Locate the cell with the specified text and output its (X, Y) center coordinate. 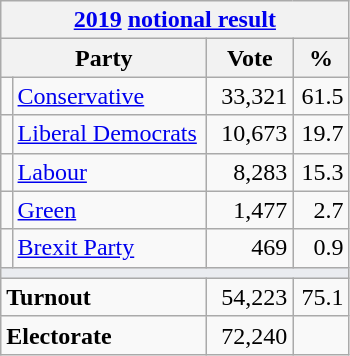
33,321 (250, 96)
8,283 (250, 172)
2019 notional result (175, 20)
Brexit Party (110, 248)
15.3 (321, 172)
Turnout (104, 297)
19.7 (321, 134)
Party (104, 58)
61.5 (321, 96)
469 (250, 248)
72,240 (250, 335)
75.1 (321, 297)
Electorate (104, 335)
Labour (110, 172)
10,673 (250, 134)
0.9 (321, 248)
% (321, 58)
1,477 (250, 210)
Green (110, 210)
Conservative (110, 96)
54,223 (250, 297)
Liberal Democrats (110, 134)
2.7 (321, 210)
Vote (250, 58)
